Scan for the cell matching the given text and deliver its [x, y] coordinate at center. 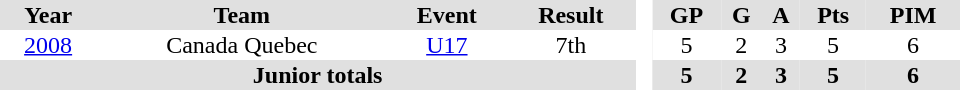
Junior totals [318, 75]
Team [242, 15]
GP [686, 15]
Event [446, 15]
U17 [446, 45]
7th [570, 45]
2008 [48, 45]
PIM [913, 15]
G [742, 15]
Result [570, 15]
Year [48, 15]
A [781, 15]
Pts [833, 15]
Canada Quebec [242, 45]
